Return the [X, Y] coordinate for the center point of the cell that contains the specified text.  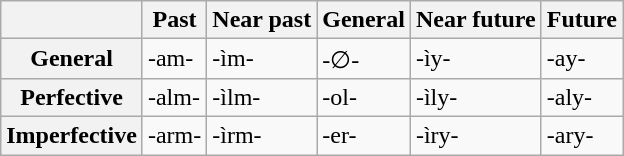
-ary- [582, 135]
Perfective [72, 97]
-ìy- [476, 59]
-ìlm- [262, 97]
-ay- [582, 59]
-alm- [174, 97]
Future [582, 20]
-ìry- [476, 135]
Imperfective [72, 135]
-ìrm- [262, 135]
-am- [174, 59]
-aly- [582, 97]
-ìly- [476, 97]
-er- [364, 135]
-ìm- [262, 59]
Near past [262, 20]
-ol- [364, 97]
Near future [476, 20]
-∅- [364, 59]
Past [174, 20]
-arm- [174, 135]
